Search for the cell housing the specified text and yield its [x, y] center coordinate. 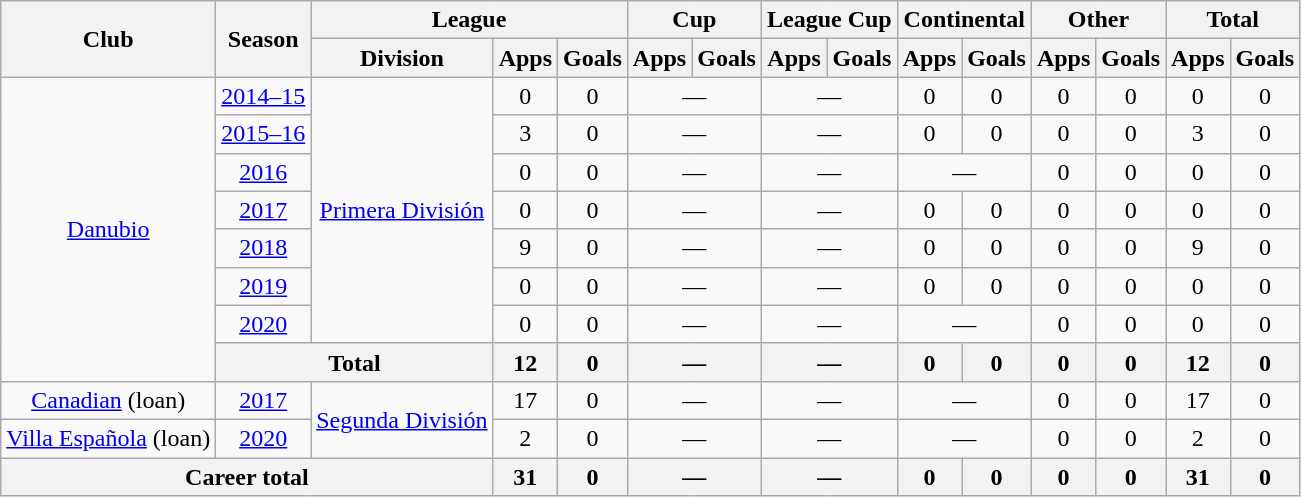
Canadian (loan) [108, 400]
Villa Española (loan) [108, 438]
2018 [264, 248]
League [470, 20]
Season [264, 39]
Other [1098, 20]
Segunda División [402, 419]
2016 [264, 172]
Continental [964, 20]
2015–16 [264, 134]
2014–15 [264, 96]
Danubio [108, 229]
Division [402, 58]
Primera División [402, 210]
2019 [264, 286]
League Cup [829, 20]
Career total [247, 477]
Cup [694, 20]
Club [108, 39]
